Search for the cell housing the specified text and yield its [x, y] center coordinate. 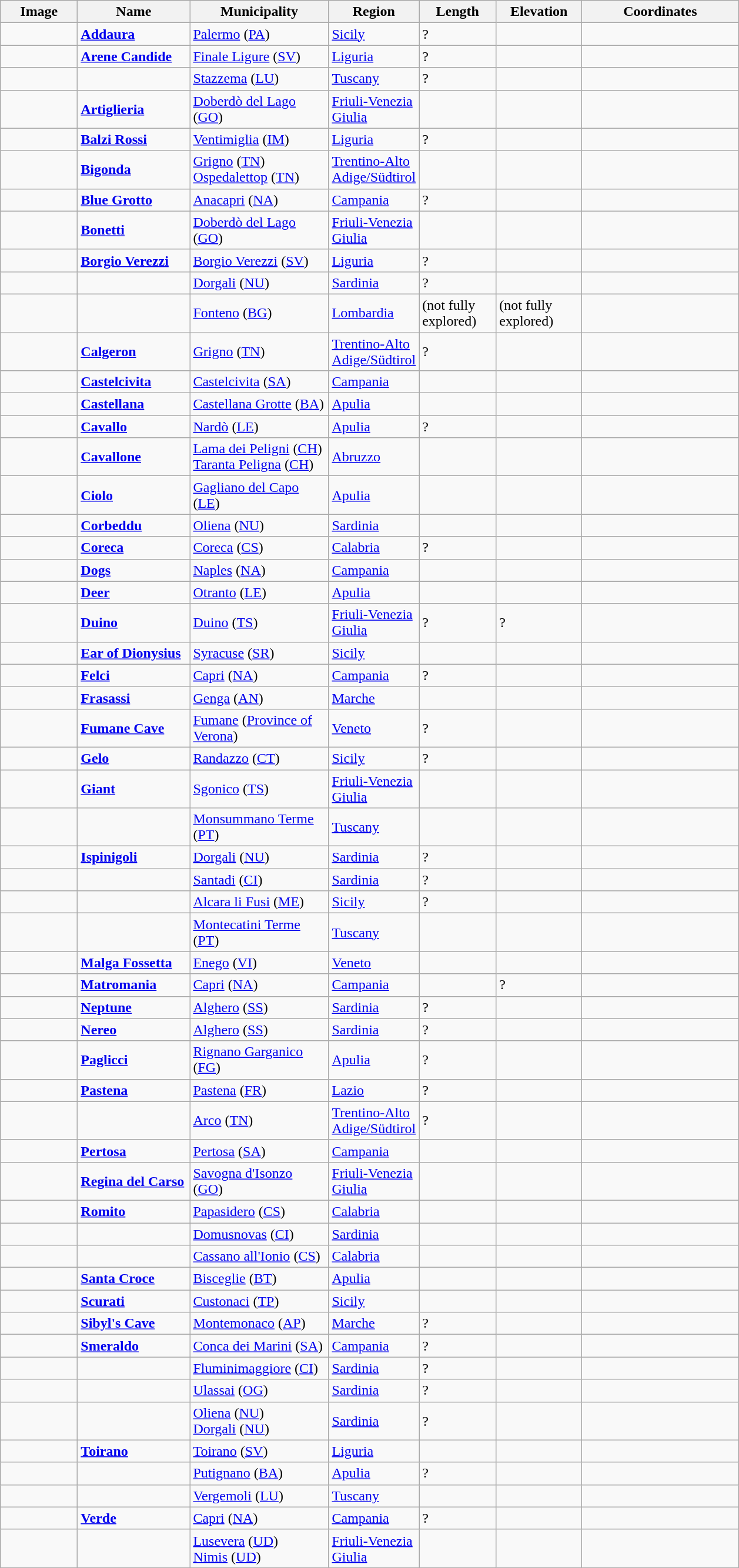
Bigonda [134, 169]
Santa Croce [134, 1279]
Arco (TN) [259, 1120]
Duino [134, 623]
Lazio [374, 1090]
Genga (AN) [259, 698]
Lama dei Peligni (CH) Taranta Peligna (CH) [259, 457]
Domusnovas (CI) [259, 1234]
Dogs [134, 570]
Anacapri (NA) [259, 200]
Regina del Carso [134, 1181]
Syracuse (SR) [259, 653]
Felci [134, 675]
Fluminimaggiore (CI) [259, 1368]
Toirano (SV) [259, 1451]
Montemonaco (AP) [259, 1324]
Giant [134, 789]
Fumane (Province of Verona) [259, 728]
Romito [134, 1211]
Oliena (NU) Dorgali (NU) [259, 1421]
Municipality [259, 12]
Artiglieria [134, 109]
Abruzzo [374, 457]
Name [134, 12]
Bonetti [134, 230]
Palermo (PA) [259, 34]
Rignano Garganico (FG) [259, 1060]
Arene Candide [134, 56]
Borgio Verezzi [134, 260]
Malga Fossetta [134, 963]
Addaura [134, 34]
Bisceglie (BT) [259, 1279]
Fumane Cave [134, 728]
Vergemoli (LU) [259, 1496]
Castellana Grotte (BA) [259, 404]
Calgeron [134, 351]
Blue Grotto [134, 200]
Fonteno (BG) [259, 313]
Castelcivita (SA) [259, 382]
Stazzema (LU) [259, 79]
Lusevera (UD) Nimis (UD) [259, 1548]
Ispinigoli [134, 857]
Nardò (LE) [259, 427]
Pertosa [134, 1151]
Neptune [134, 1007]
Length [457, 12]
Finale Ligure (SV) [259, 56]
Image [39, 12]
Putignano (BA) [259, 1473]
Cavallo [134, 427]
Grigno (TN) Ospedalettop (TN) [259, 169]
Ulassai (OG) [259, 1391]
Sibyl's Cave [134, 1324]
Frasassi [134, 698]
Corbeddu [134, 525]
Santadi (CI) [259, 880]
Toirano [134, 1451]
Cassano all'Ionio (CS) [259, 1257]
Verde [134, 1518]
Pastena (FR) [259, 1090]
Borgio Verezzi (SV) [259, 260]
Deer [134, 592]
Conca dei Marini (SA) [259, 1346]
Naples (NA) [259, 570]
Custonaci (TP) [259, 1301]
Monsummano Terme (PT) [259, 827]
Grigno (TN) [259, 351]
Coreca (CS) [259, 548]
Matromania [134, 985]
Smeraldo [134, 1346]
Gelo [134, 758]
Alcara li Fusi (ME) [259, 902]
Montecatini Terme (PT) [259, 932]
Enego (VI) [259, 963]
Pastena [134, 1090]
Otranto (LE) [259, 592]
Pertosa (SA) [259, 1151]
Balzi Rossi [134, 139]
Region [374, 12]
Castelcivita [134, 382]
Lombardia [374, 313]
Oliena (NU) [259, 525]
Scurati [134, 1301]
Ciolo [134, 495]
Sgonico (TS) [259, 789]
Ear of Dionysius [134, 653]
Cavallone [134, 457]
Gagliano del Capo (LE) [259, 495]
Coordinates [660, 12]
Savogna d'Isonzo (GO) [259, 1181]
Nereo [134, 1030]
Duino (TS) [259, 623]
Paglicci [134, 1060]
Castellana [134, 404]
Papasidero (CS) [259, 1211]
Ventimiglia (IM) [259, 139]
Randazzo (CT) [259, 758]
Elevation [539, 12]
Coreca [134, 548]
